Determine the [X, Y] coordinate at the center of the cell enclosing the given text.  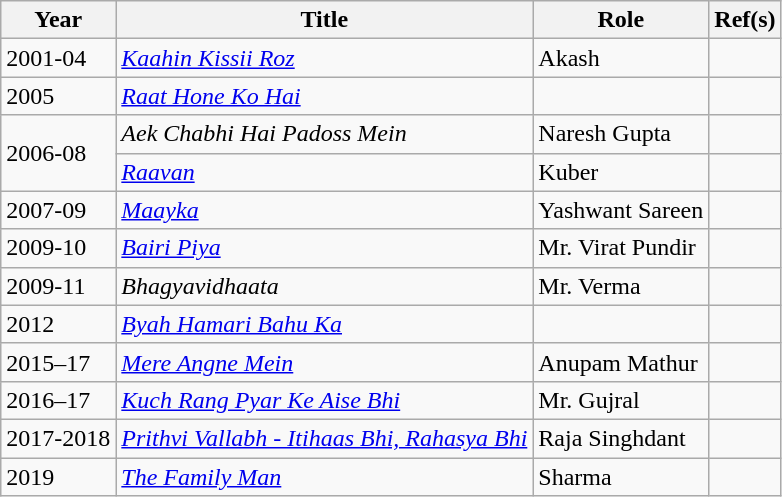
Bairi Piya [324, 248]
2017-2018 [58, 438]
Maayka [324, 210]
Mere Angne Mein [324, 362]
Naresh Gupta [621, 134]
2009-10 [58, 248]
2019 [58, 477]
Kuber [621, 172]
Aek Chabhi Hai Padoss Mein [324, 134]
2006-08 [58, 153]
The Family Man [324, 477]
2015–17 [58, 362]
Mr. Gujral [621, 400]
Kaahin Kissii Roz [324, 58]
2005 [58, 96]
Bhagyavidhaata [324, 286]
2016–17 [58, 400]
Prithvi Vallabh - Itihaas Bhi, Rahasya Bhi [324, 438]
2009-11 [58, 286]
Byah Hamari Bahu Ka [324, 324]
Year [58, 20]
Anupam Mathur [621, 362]
Yashwant Sareen [621, 210]
Mr. Virat Pundir [621, 248]
Raja Singhdant [621, 438]
Sharma [621, 477]
2007-09 [58, 210]
Title [324, 20]
Kuch Rang Pyar Ke Aise Bhi [324, 400]
Raavan [324, 172]
Akash [621, 58]
Raat Hone Ko Hai [324, 96]
2001-04 [58, 58]
2012 [58, 324]
Mr. Verma [621, 286]
Ref(s) [745, 20]
Role [621, 20]
